Locate the cell with the specified text and output its (x, y) center coordinate. 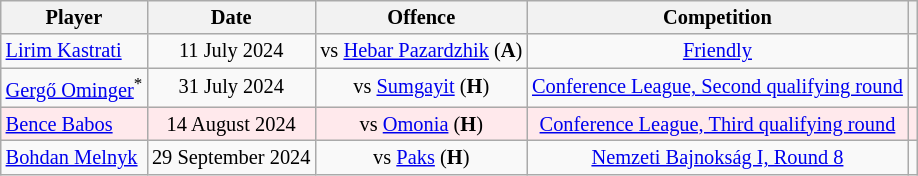
Conference League, Third qualifying round (718, 124)
Friendly (718, 51)
Lirim Kastrati (74, 51)
14 August 2024 (231, 124)
31 July 2024 (231, 88)
Player (74, 17)
Offence (421, 17)
Nemzeti Bajnokság I, Round 8 (718, 157)
vs Sumgayit (H) (421, 88)
11 July 2024 (231, 51)
Date (231, 17)
Competition (718, 17)
vs Paks (H) (421, 157)
vs Hebar Pazardzhik (A) (421, 51)
Bence Babos (74, 124)
Bohdan Melnyk (74, 157)
vs Omonia (H) (421, 124)
29 September 2024 (231, 157)
Conference League, Second qualifying round (718, 88)
Gergő Ominger* (74, 88)
